Locate the cell with the specified text and output its [x, y] center coordinate. 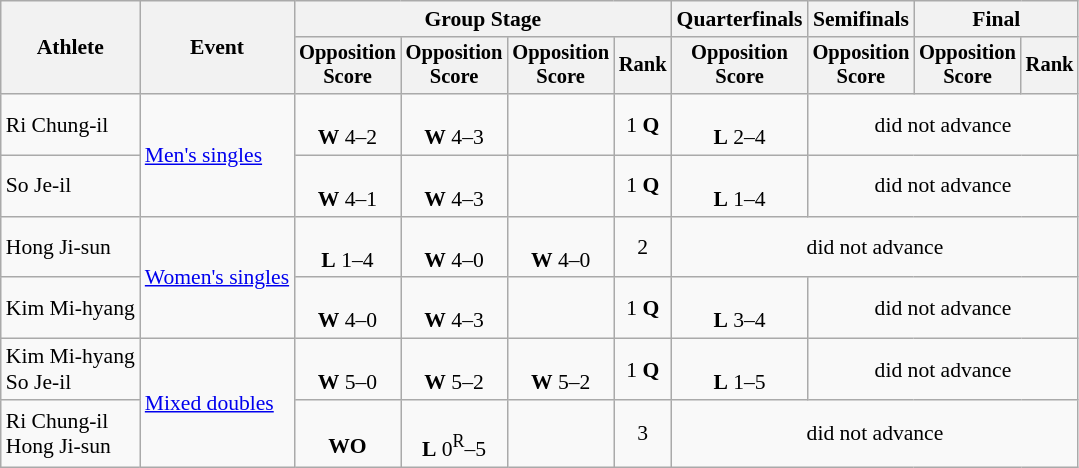
W 4–1 [348, 186]
Athlete [70, 48]
2 [643, 248]
L 1–5 [740, 370]
Kim Mi-hyang [70, 308]
Ri Chung-ilHong Ji-sun [70, 434]
L 3–4 [740, 308]
W 5–0 [348, 370]
Mixed doubles [217, 403]
Hong Ji-sun [70, 248]
Women's singles [217, 278]
So Je-il [70, 186]
Semifinals [862, 19]
L 0R–5 [454, 434]
3 [643, 434]
Group Stage [482, 19]
Final [996, 19]
Kim Mi-hyangSo Je-il [70, 370]
Ri Chung-il [70, 124]
Men's singles [217, 155]
Event [217, 48]
Quarterfinals [740, 19]
WO [348, 434]
L 2–4 [740, 124]
W 4–2 [348, 124]
